Detect which cell encompasses the target text, then output its (x, y) center coordinate. 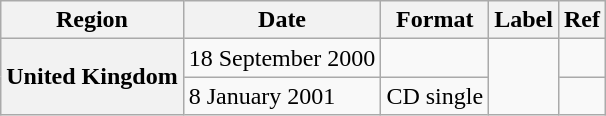
18 September 2000 (282, 58)
Ref (582, 20)
Format (435, 20)
CD single (435, 96)
8 January 2001 (282, 96)
United Kingdom (92, 77)
Label (524, 20)
Date (282, 20)
Region (92, 20)
